Identify which cell holds the provided text, then report its [X, Y] central coordinate. 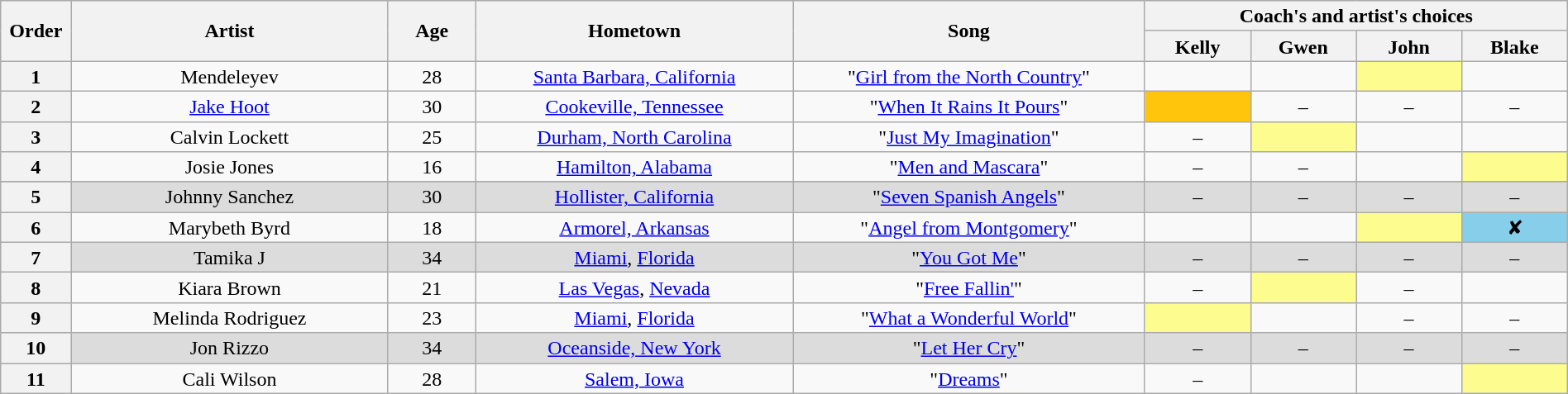
6 [36, 228]
Armorel, Arkansas [633, 228]
Gwen [1303, 46]
Hometown [633, 31]
Mendeleyev [230, 76]
21 [432, 287]
5 [36, 197]
Age [432, 31]
Jake Hoot [230, 106]
Kiara Brown [230, 287]
Coach's and artist's choices [1356, 17]
Oceanside, New York [633, 349]
Durham, North Carolina [633, 137]
10 [36, 349]
25 [432, 137]
3 [36, 137]
Santa Barbara, California [633, 76]
"Men and Mascara" [969, 167]
Las Vegas, Nevada [633, 287]
Cali Wilson [230, 378]
✘ [1514, 228]
Kelly [1198, 46]
Cookeville, Tennessee [633, 106]
Josie Jones [230, 167]
Calvin Lockett [230, 137]
Marybeth Byrd [230, 228]
"Seven Spanish Angels" [969, 197]
"When It Rains It Pours" [969, 106]
2 [36, 106]
"You Got Me" [969, 258]
Tamika J [230, 258]
"Free Fallin'" [969, 287]
John [1409, 46]
"What a Wonderful World" [969, 317]
Hamilton, Alabama [633, 167]
4 [36, 167]
Jon Rizzo [230, 349]
"Angel from Montgomery" [969, 228]
Johnny Sanchez [230, 197]
"Dreams" [969, 378]
23 [432, 317]
Blake [1514, 46]
"Just My Imagination" [969, 137]
Melinda Rodriguez [230, 317]
Salem, Iowa [633, 378]
Hollister, California [633, 197]
"Let Her Cry" [969, 349]
9 [36, 317]
16 [432, 167]
Song [969, 31]
8 [36, 287]
"Girl from the North Country" [969, 76]
18 [432, 228]
1 [36, 76]
Artist [230, 31]
Order [36, 31]
11 [36, 378]
7 [36, 258]
